Detect which cell encompasses the target text, then output its (x, y) center coordinate. 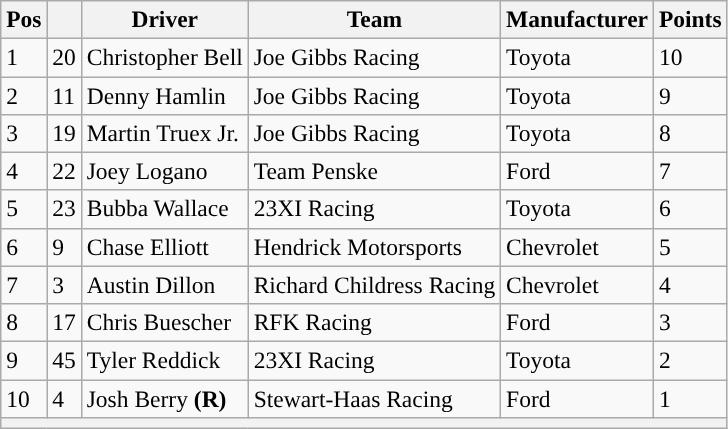
11 (64, 95)
23 (64, 209)
Team Penske (374, 171)
19 (64, 133)
Points (690, 19)
Tyler Reddick (164, 360)
Christopher Bell (164, 57)
Bubba Wallace (164, 209)
Josh Berry (R) (164, 398)
Hendrick Motorsports (374, 247)
Pos (24, 19)
Driver (164, 19)
Denny Hamlin (164, 95)
17 (64, 322)
Chase Elliott (164, 247)
Chris Buescher (164, 322)
Stewart-Haas Racing (374, 398)
Team (374, 19)
RFK Racing (374, 322)
Manufacturer (578, 19)
Martin Truex Jr. (164, 133)
20 (64, 57)
Joey Logano (164, 171)
45 (64, 360)
Austin Dillon (164, 285)
Richard Childress Racing (374, 285)
22 (64, 171)
